Search for the cell housing the specified text and yield its [x, y] center coordinate. 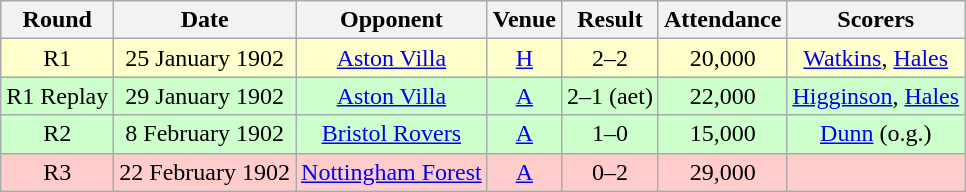
R1 [58, 58]
H [524, 58]
1–0 [610, 134]
29 January 1902 [205, 96]
Dunn (o.g.) [876, 134]
Result [610, 20]
8 February 1902 [205, 134]
Attendance [722, 20]
22 February 1902 [205, 172]
Bristol Rovers [392, 134]
R1 Replay [58, 96]
R2 [58, 134]
Watkins, Hales [876, 58]
Round [58, 20]
22,000 [722, 96]
2–2 [610, 58]
20,000 [722, 58]
Date [205, 20]
R3 [58, 172]
29,000 [722, 172]
25 January 1902 [205, 58]
Nottingham Forest [392, 172]
2–1 (aet) [610, 96]
Higginson, Hales [876, 96]
Opponent [392, 20]
Venue [524, 20]
15,000 [722, 134]
0–2 [610, 172]
Scorers [876, 20]
